For the text-containing cell, return its midpoint in [x, y] coordinate format. 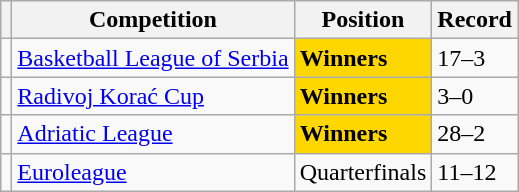
3–0 [475, 96]
17–3 [475, 58]
Radivoj Korać Cup [153, 96]
Euroleague [153, 172]
Adriatic League [153, 134]
Position [363, 20]
Competition [153, 20]
Quarterfinals [363, 172]
Record [475, 20]
11–12 [475, 172]
Basketball League of Serbia [153, 58]
28–2 [475, 134]
